Search for the cell housing the specified text and yield its (X, Y) center coordinate. 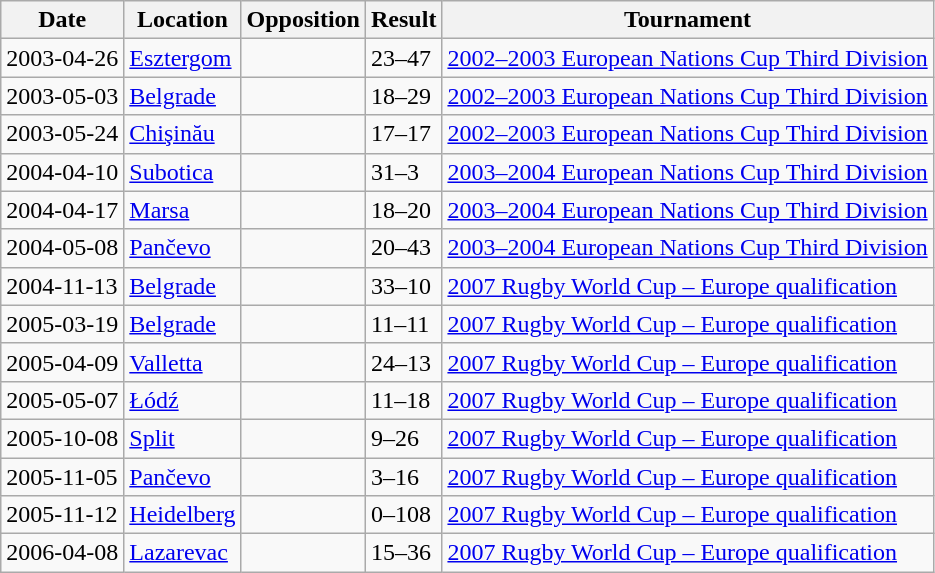
17–17 (404, 134)
15–36 (404, 553)
9–26 (404, 438)
2004-11-13 (62, 286)
18–20 (404, 210)
2005-03-19 (62, 324)
33–10 (404, 286)
2005-11-12 (62, 515)
2005-11-05 (62, 477)
Esztergom (182, 58)
3–16 (404, 477)
Valletta (182, 362)
31–3 (404, 172)
20–43 (404, 248)
Date (62, 20)
Split (182, 438)
Tournament (688, 20)
Lazarevac (182, 553)
Marsa (182, 210)
2005-04-09 (62, 362)
2005-10-08 (62, 438)
2003-04-26 (62, 58)
18–29 (404, 96)
2004-04-17 (62, 210)
2006-04-08 (62, 553)
2005-05-07 (62, 400)
Location (182, 20)
24–13 (404, 362)
Subotica (182, 172)
Opposition (303, 20)
2003-05-24 (62, 134)
2004-04-10 (62, 172)
Łódź (182, 400)
23–47 (404, 58)
11–18 (404, 400)
Heidelberg (182, 515)
11–11 (404, 324)
0–108 (404, 515)
Result (404, 20)
2003-05-03 (62, 96)
2004-05-08 (62, 248)
Chişinău (182, 134)
